Pinpoint the cell where the given text exists, returning its (X, Y) midpoint coordinate. 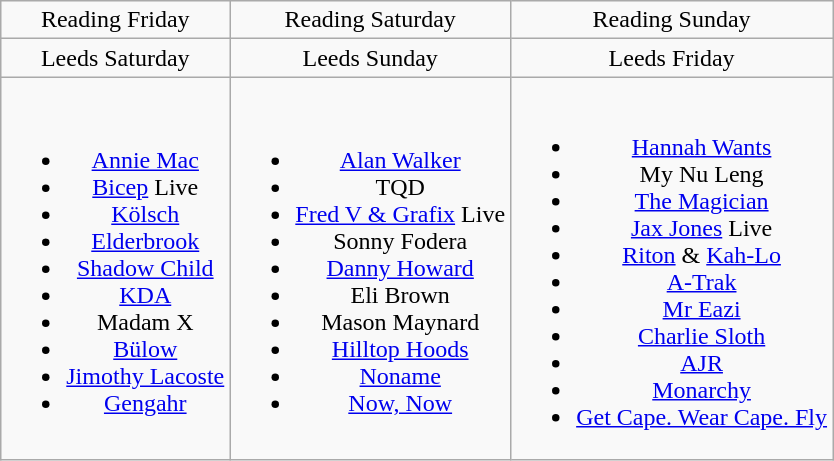
Leeds Friday (672, 58)
Reading Friday (116, 20)
Hannah WantsMy Nu LengThe MagicianJax Jones LiveRiton & Kah-LoA-TrakMr EaziCharlie SlothAJRMonarchyGet Cape. Wear Cape. Fly (672, 268)
Alan WalkerTQDFred V & Grafix LiveSonny FoderaDanny HowardEli BrownMason MaynardHilltop HoodsNonameNow, Now (370, 268)
Reading Sunday (672, 20)
Reading Saturday (370, 20)
Leeds Sunday (370, 58)
Annie MacBicep LiveKölschElderbrookShadow ChildKDAMadam XBülowJimothy LacosteGengahr (116, 268)
Leeds Saturday (116, 58)
